Scan for the cell matching the given text and deliver its (x, y) coordinate at center. 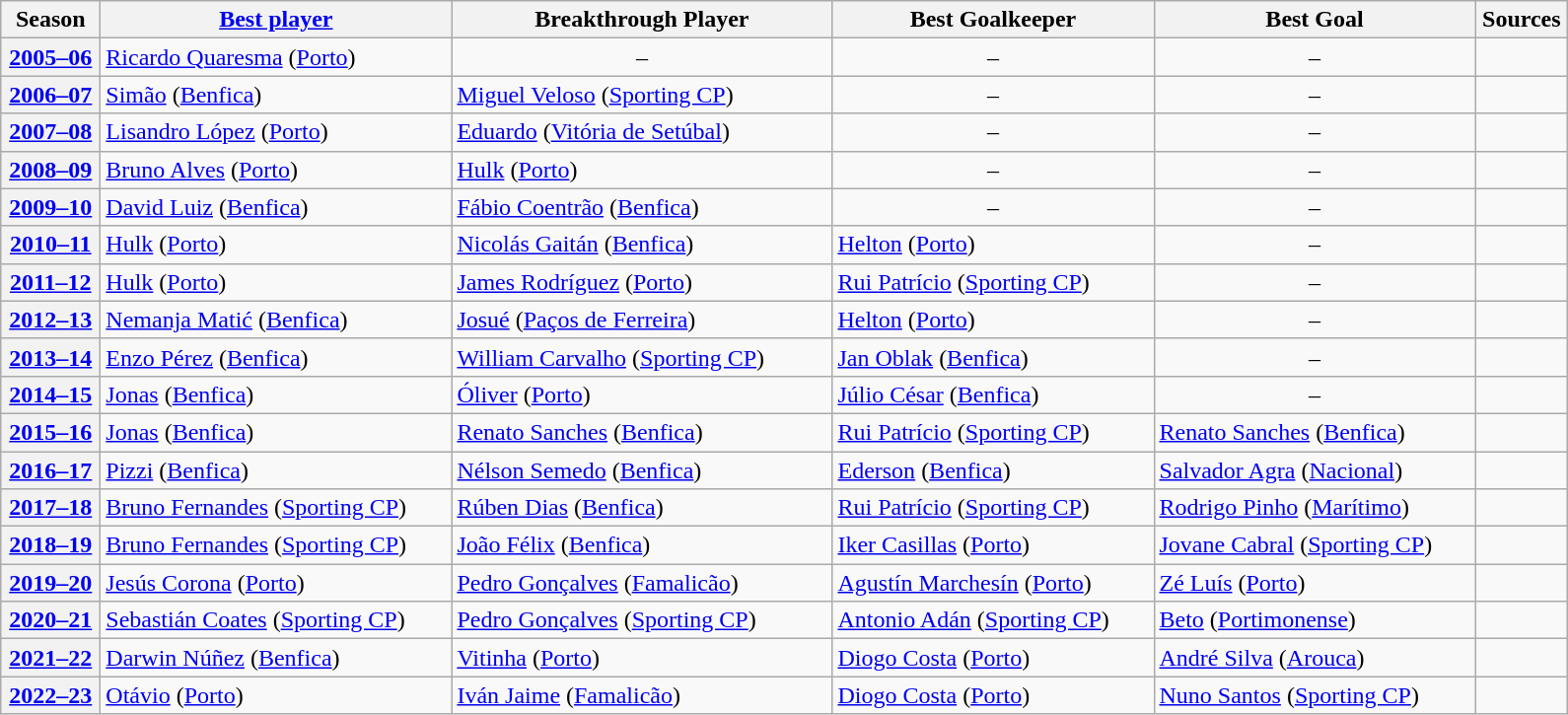
Best Goalkeeper (993, 20)
David Luiz (Benfica) (276, 207)
Óliver (Porto) (642, 394)
Zé Luís (Porto) (1315, 583)
Nélson Semedo (Benfica) (642, 470)
Jovane Cabral (Sporting CP) (1315, 545)
Nemanja Matić (Benfica) (276, 320)
Breakthrough Player (642, 20)
Best Goal (1315, 20)
2006–07 (51, 95)
Ricardo Quaresma (Porto) (276, 57)
2014–15 (51, 394)
Agustín Marchesín (Porto) (993, 583)
Nuno Santos (Sporting CP) (1315, 695)
Rúben Dias (Benfica) (642, 508)
Iván Jaime (Famalicão) (642, 695)
Iker Casillas (Porto) (993, 545)
Jesús Corona (Porto) (276, 583)
2019–20 (51, 583)
Pedro Gonçalves (Sporting CP) (642, 620)
Vitinha (Porto) (642, 658)
Antonio Adán (Sporting CP) (993, 620)
2022–23 (51, 695)
Otávio (Porto) (276, 695)
Pizzi (Benfica) (276, 470)
Darwin Núñez (Benfica) (276, 658)
Best player (276, 20)
Salvador Agra (Nacional) (1315, 470)
Sources (1522, 20)
2009–10 (51, 207)
Ederson (Benfica) (993, 470)
2011–12 (51, 282)
2015–16 (51, 432)
Rodrigo Pinho (Marítimo) (1315, 508)
Simão (Benfica) (276, 95)
James Rodríguez (Porto) (642, 282)
2020–21 (51, 620)
2012–13 (51, 320)
Júlio César (Benfica) (993, 394)
Jan Oblak (Benfica) (993, 357)
Bruno Alves (Porto) (276, 170)
2016–17 (51, 470)
Fábio Coentrão (Benfica) (642, 207)
Miguel Veloso (Sporting CP) (642, 95)
Pedro Gonçalves (Famalicão) (642, 583)
Josué (Paços de Ferreira) (642, 320)
2018–19 (51, 545)
Sebastián Coates (Sporting CP) (276, 620)
2013–14 (51, 357)
2010–11 (51, 245)
2007–08 (51, 132)
2005–06 (51, 57)
Beto (Portimonense) (1315, 620)
Season (51, 20)
Enzo Pérez (Benfica) (276, 357)
Nicolás Gaitán (Benfica) (642, 245)
João Félix (Benfica) (642, 545)
2021–22 (51, 658)
William Carvalho (Sporting CP) (642, 357)
2017–18 (51, 508)
Eduardo (Vitória de Setúbal) (642, 132)
2008–09 (51, 170)
Lisandro López (Porto) (276, 132)
André Silva (Arouca) (1315, 658)
